Pinpoint the cell where the given text exists, returning its (X, Y) midpoint coordinate. 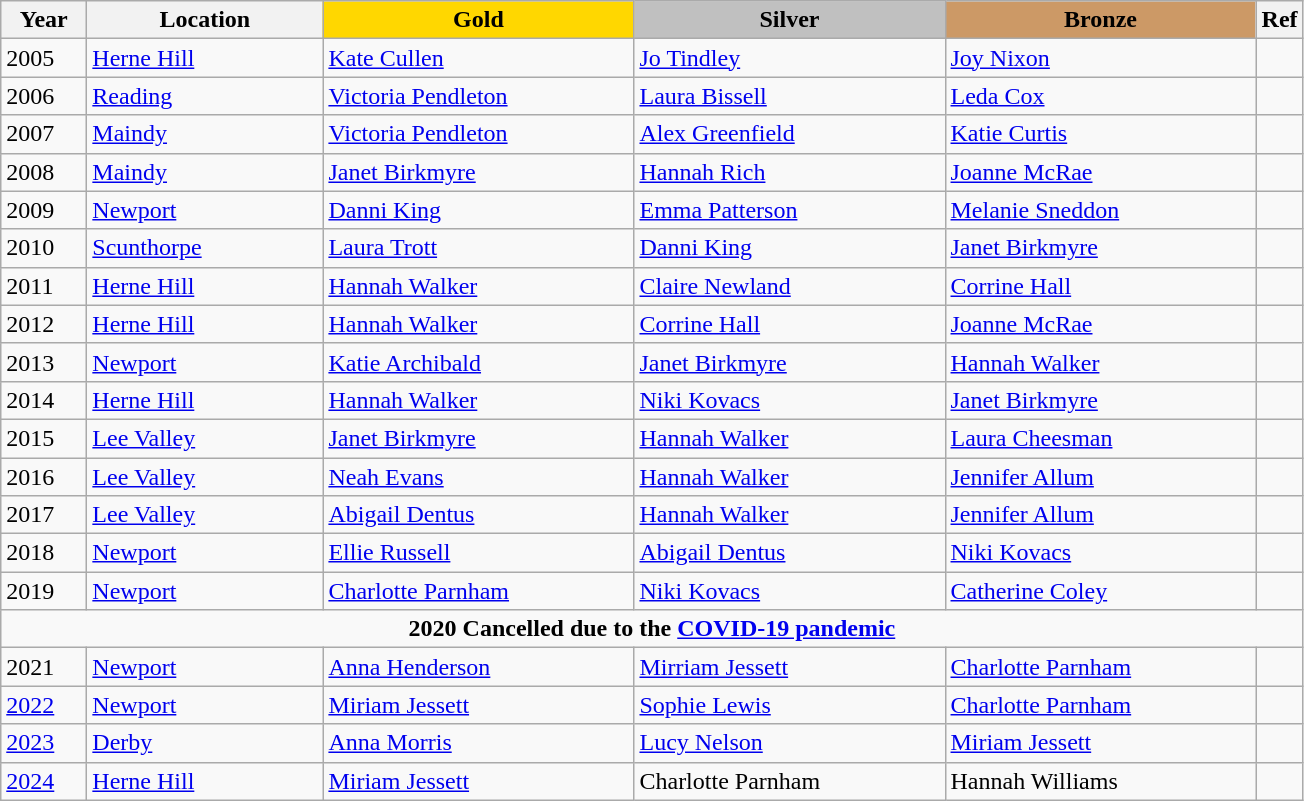
Katie Archibald (478, 362)
2024 (44, 781)
Gold (478, 20)
2019 (44, 591)
Joy Nixon (1100, 58)
2010 (44, 248)
2008 (44, 172)
Mirriam Jessett (790, 667)
2021 (44, 667)
Kate Cullen (478, 58)
2023 (44, 743)
2011 (44, 286)
Jo Tindley (790, 58)
Ref (1280, 20)
Alex Greenfield (790, 134)
2022 (44, 705)
Melanie Sneddon (1100, 210)
Claire Newland (790, 286)
Hannah Williams (1100, 781)
Laura Cheesman (1100, 438)
Katie Curtis (1100, 134)
Lucy Nelson (790, 743)
Ellie Russell (478, 553)
Hannah Rich (790, 172)
Reading (205, 96)
2016 (44, 477)
Neah Evans (478, 477)
2013 (44, 362)
Emma Patterson (790, 210)
Location (205, 20)
Anna Henderson (478, 667)
2020 Cancelled due to the COVID-19 pandemic (652, 629)
2018 (44, 553)
Laura Bissell (790, 96)
2015 (44, 438)
Leda Cox (1100, 96)
Laura Trott (478, 248)
Silver (790, 20)
2017 (44, 515)
Anna Morris (478, 743)
2006 (44, 96)
Catherine Coley (1100, 591)
Sophie Lewis (790, 705)
Bronze (1100, 20)
Scunthorpe (205, 248)
2012 (44, 324)
Derby (205, 743)
2014 (44, 400)
2007 (44, 134)
2005 (44, 58)
2009 (44, 210)
Year (44, 20)
